For the text-containing cell, return its midpoint in (x, y) coordinate format. 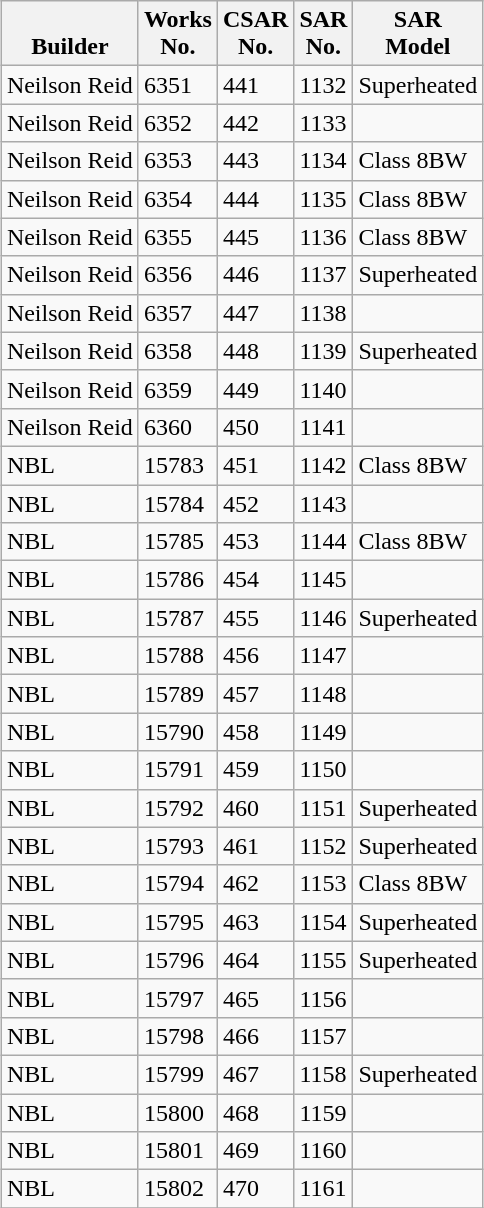
462 (255, 884)
456 (255, 656)
1143 (324, 503)
6352 (178, 123)
466 (255, 1036)
15787 (178, 618)
446 (255, 275)
451 (255, 465)
453 (255, 542)
460 (255, 808)
15783 (178, 465)
467 (255, 1074)
15784 (178, 503)
458 (255, 732)
1155 (324, 960)
1144 (324, 542)
15786 (178, 580)
1137 (324, 275)
WorksNo. (178, 34)
15788 (178, 656)
1152 (324, 846)
6351 (178, 85)
15793 (178, 846)
15797 (178, 998)
1140 (324, 389)
15802 (178, 1189)
SARModel (418, 34)
1158 (324, 1074)
15791 (178, 770)
6360 (178, 427)
6355 (178, 237)
1157 (324, 1036)
444 (255, 199)
1153 (324, 884)
CSARNo. (255, 34)
465 (255, 998)
464 (255, 960)
15796 (178, 960)
15795 (178, 922)
1154 (324, 922)
442 (255, 123)
448 (255, 351)
6357 (178, 313)
470 (255, 1189)
469 (255, 1151)
1147 (324, 656)
15798 (178, 1036)
1141 (324, 427)
1161 (324, 1189)
443 (255, 161)
454 (255, 580)
455 (255, 618)
15799 (178, 1074)
6356 (178, 275)
1136 (324, 237)
15790 (178, 732)
450 (255, 427)
441 (255, 85)
SARNo. (324, 34)
15800 (178, 1113)
6354 (178, 199)
1142 (324, 465)
461 (255, 846)
1134 (324, 161)
6359 (178, 389)
1151 (324, 808)
1138 (324, 313)
1149 (324, 732)
15794 (178, 884)
1146 (324, 618)
1133 (324, 123)
468 (255, 1113)
Builder (70, 34)
459 (255, 770)
1148 (324, 694)
1160 (324, 1151)
15792 (178, 808)
449 (255, 389)
1145 (324, 580)
1135 (324, 199)
15785 (178, 542)
6353 (178, 161)
1132 (324, 85)
1159 (324, 1113)
1139 (324, 351)
6358 (178, 351)
15789 (178, 694)
1156 (324, 998)
1150 (324, 770)
452 (255, 503)
463 (255, 922)
445 (255, 237)
457 (255, 694)
447 (255, 313)
15801 (178, 1151)
